Pinpoint the cell where the given text exists, returning its (x, y) midpoint coordinate. 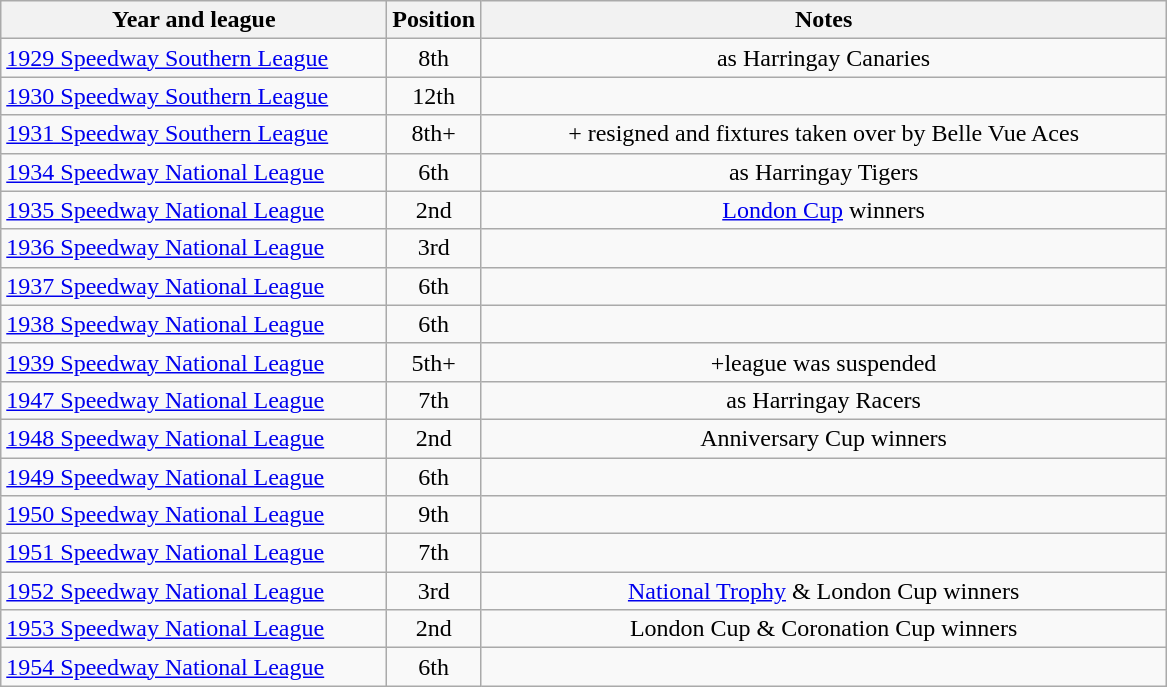
8th (434, 58)
Notes (824, 20)
1938 Speedway National League (194, 324)
1954 Speedway National League (194, 667)
1951 Speedway National League (194, 553)
Year and league (194, 20)
5th+ (434, 362)
1953 Speedway National League (194, 629)
1947 Speedway National League (194, 400)
+league was suspended (824, 362)
as Harringay Canaries (824, 58)
1949 Speedway National League (194, 477)
1939 Speedway National League (194, 362)
1952 Speedway National League (194, 591)
8th+ (434, 134)
12th (434, 96)
1935 Speedway National League (194, 210)
National Trophy & London Cup winners (824, 591)
1930 Speedway Southern League (194, 96)
1948 Speedway National League (194, 438)
Anniversary Cup winners (824, 438)
1934 Speedway National League (194, 172)
+ resigned and fixtures taken over by Belle Vue Aces (824, 134)
London Cup winners (824, 210)
1936 Speedway National League (194, 248)
1929 Speedway Southern League (194, 58)
1937 Speedway National League (194, 286)
9th (434, 515)
1950 Speedway National League (194, 515)
as Harringay Tigers (824, 172)
Position (434, 20)
1931 Speedway Southern League (194, 134)
as Harringay Racers (824, 400)
London Cup & Coronation Cup winners (824, 629)
